Detect which cell encompasses the target text, then output its [x, y] center coordinate. 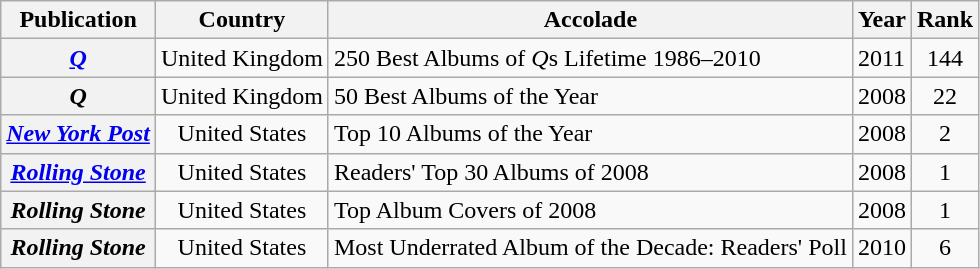
144 [944, 58]
2 [944, 134]
Top Album Covers of 2008 [590, 210]
Accolade [590, 20]
6 [944, 248]
2011 [882, 58]
Rank [944, 20]
Country [242, 20]
2010 [882, 248]
250 Best Albums of Qs Lifetime 1986–2010 [590, 58]
Top 10 Albums of the Year [590, 134]
50 Best Albums of the Year [590, 96]
Most Underrated Album of the Decade: Readers' Poll [590, 248]
Publication [78, 20]
Year [882, 20]
22 [944, 96]
New York Post [78, 134]
Readers' Top 30 Albums of 2008 [590, 172]
